Return the [x, y] coordinate for the center point of the cell that contains the specified text.  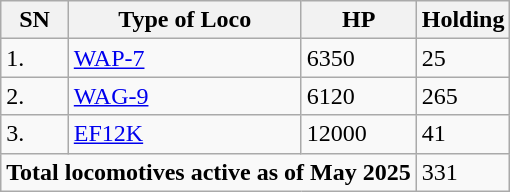
12000 [358, 134]
1. [35, 58]
6350 [358, 58]
265 [463, 96]
SN [35, 20]
Type of Loco [184, 20]
331 [463, 172]
WAP-7 [184, 58]
6120 [358, 96]
2. [35, 96]
HP [358, 20]
41 [463, 134]
WAG-9 [184, 96]
Holding [463, 20]
25 [463, 58]
Total locomotives active as of May 2025 [208, 172]
3. [35, 134]
EF12K [184, 134]
